Extract the [X, Y] coordinate from the center of the cell holding the provided text.  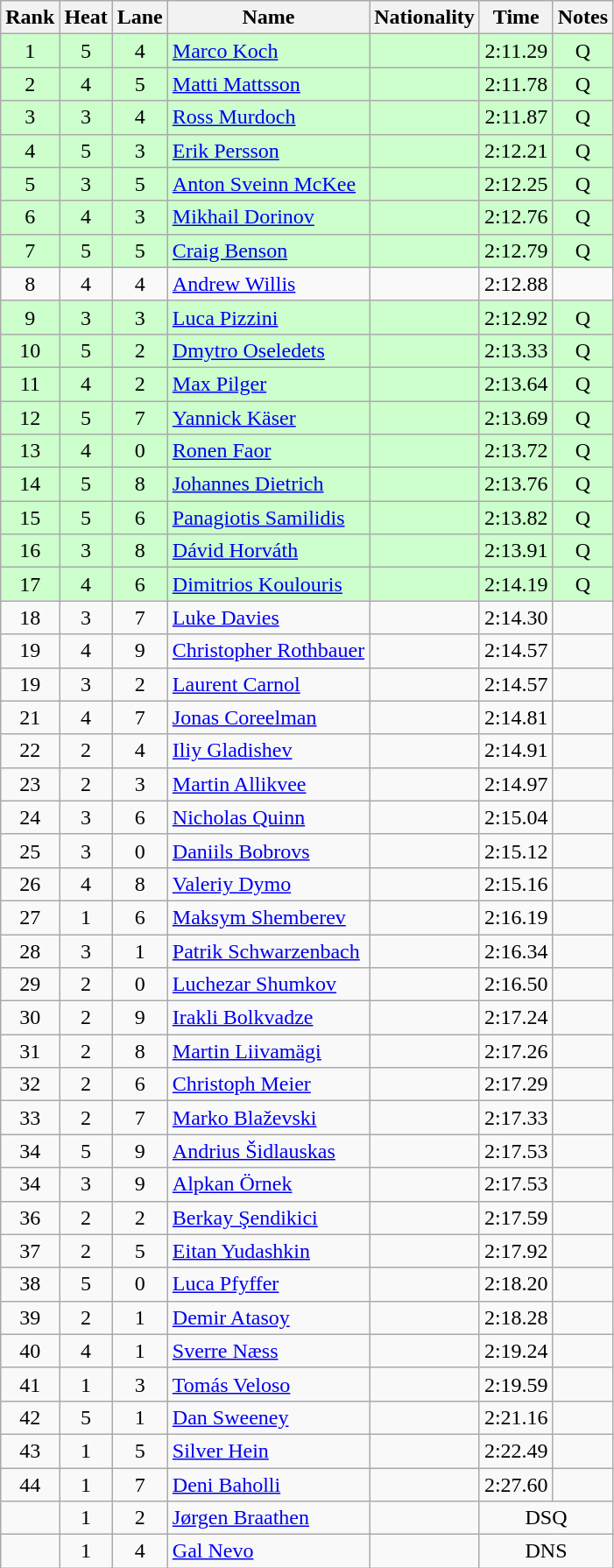
Maksym Shemberev [268, 917]
Martin Allikvee [268, 784]
Silver Hein [268, 1451]
Max Pilger [268, 384]
DNS [546, 1551]
29 [30, 985]
Ross Murdoch [268, 117]
Luchezar Shumkov [268, 985]
Craig Benson [268, 251]
Notes [582, 18]
Lane [140, 18]
Dmytro Oseledets [268, 350]
2:17.33 [516, 1118]
Andrew Willis [268, 284]
2:12.21 [516, 151]
2:13.72 [516, 451]
Berkay Şendikici [268, 1218]
2:17.92 [516, 1251]
Daniils Bobrovs [268, 851]
Matti Mattsson [268, 84]
23 [30, 784]
Panagiotis Samilidis [268, 518]
2:18.20 [516, 1284]
16 [30, 551]
2:21.16 [516, 1417]
2:13.82 [516, 518]
41 [30, 1384]
Nationality [425, 18]
Luca Pizzini [268, 317]
2:12.25 [516, 184]
2:19.24 [516, 1351]
Yannick Käser [268, 418]
Martin Liivamägi [268, 1051]
Name [268, 18]
2:13.33 [516, 350]
18 [30, 618]
15 [30, 518]
Anton Sveinn McKee [268, 184]
Valeriy Dymo [268, 884]
14 [30, 484]
11 [30, 384]
26 [30, 884]
Nicholas Quinn [268, 817]
2:12.88 [516, 284]
Johannes Dietrich [268, 484]
Gal Nevo [268, 1551]
Rank [30, 18]
Time [516, 18]
36 [30, 1218]
Christopher Rothbauer [268, 651]
2:27.60 [516, 1485]
27 [30, 917]
28 [30, 950]
2:19.59 [516, 1384]
2:12.76 [516, 217]
38 [30, 1284]
43 [30, 1451]
2:16.34 [516, 950]
2:22.49 [516, 1451]
25 [30, 851]
Luke Davies [268, 618]
2:17.24 [516, 1018]
2:16.50 [516, 985]
Alpkan Örnek [268, 1184]
2:15.04 [516, 817]
2:13.76 [516, 484]
2:14.81 [516, 717]
Mikhail Dorinov [268, 217]
13 [30, 451]
22 [30, 751]
Jonas Coreelman [268, 717]
2:14.19 [516, 584]
21 [30, 717]
17 [30, 584]
Sverre Næss [268, 1351]
2:14.30 [516, 618]
40 [30, 1351]
32 [30, 1084]
2:13.91 [516, 551]
2:16.19 [516, 917]
Deni Baholli [268, 1485]
Andrius Šidlauskas [268, 1151]
2:15.12 [516, 851]
2:12.79 [516, 251]
2:17.29 [516, 1084]
2:13.64 [516, 384]
Dimitrios Koulouris [268, 584]
Jørgen Braathen [268, 1518]
Marko Blaževski [268, 1118]
Ronen Faor [268, 451]
12 [30, 418]
Dávid Horváth [268, 551]
2:11.29 [516, 51]
2:13.69 [516, 418]
24 [30, 817]
2:17.59 [516, 1218]
Luca Pfyffer [268, 1284]
Marco Koch [268, 51]
Irakli Bolkvadze [268, 1018]
Eitan Yudashkin [268, 1251]
Laurent Carnol [268, 684]
30 [30, 1018]
Patrik Schwarzenbach [268, 950]
2:11.87 [516, 117]
2:18.28 [516, 1317]
44 [30, 1485]
2:11.78 [516, 84]
37 [30, 1251]
31 [30, 1051]
2:14.91 [516, 751]
42 [30, 1417]
DSQ [546, 1518]
2:17.26 [516, 1051]
Heat [86, 18]
10 [30, 350]
Dan Sweeney [268, 1417]
Christoph Meier [268, 1084]
33 [30, 1118]
Tomás Veloso [268, 1384]
2:14.97 [516, 784]
2:12.92 [516, 317]
Demir Atasoy [268, 1317]
39 [30, 1317]
2:15.16 [516, 884]
Iliy Gladishev [268, 751]
Erik Persson [268, 151]
